Extract the (X, Y) coordinate from the center of the cell holding the provided text.  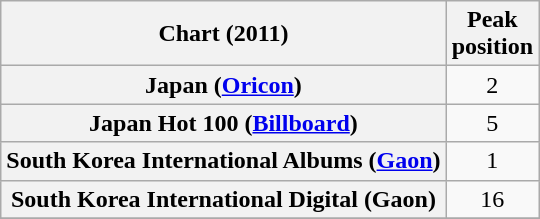
Peakposition (492, 34)
South Korea International Albums (Gaon) (224, 161)
1 (492, 161)
16 (492, 199)
2 (492, 85)
Chart (2011) (224, 34)
South Korea International Digital (Gaon) (224, 199)
Japan Hot 100 (Billboard) (224, 123)
Japan (Oricon) (224, 85)
5 (492, 123)
